Provide the [x, y] coordinate of the cell's center where the given text is located.  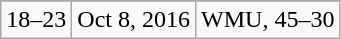
18–23 [36, 20]
WMU, 45–30 [268, 20]
Oct 8, 2016 [134, 20]
